Detect which cell encompasses the target text, then output its [X, Y] center coordinate. 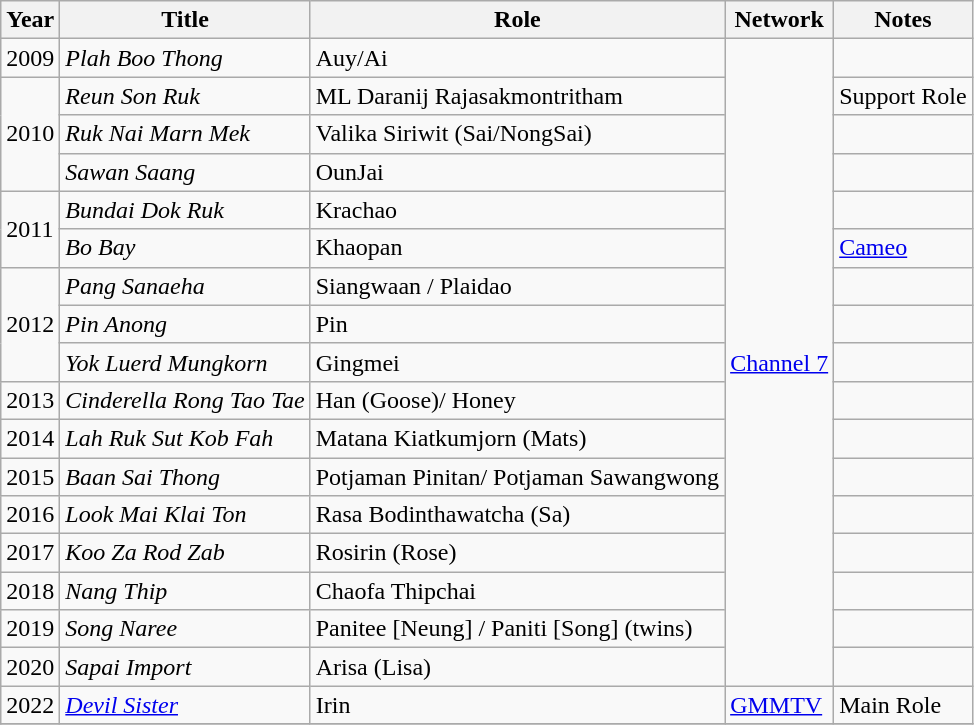
Irin [517, 705]
Ruk Nai Marn Mek [185, 134]
Panitee [Neung] / Paniti [Song] (twins) [517, 629]
Lah Ruk Sut Kob Fah [185, 438]
GMMTV [780, 705]
Yok Luerd Mungkorn [185, 362]
Rosirin (Rose) [517, 553]
Song Naree [185, 629]
Cinderella Rong Tao Tae [185, 400]
Potjaman Pinitan/ Potjaman Sawangwong [517, 477]
2020 [30, 667]
Channel 7 [780, 362]
Arisa (Lisa) [517, 667]
OunJai [517, 172]
2022 [30, 705]
2012 [30, 324]
Look Mai Klai Ton [185, 515]
Sapai Import [185, 667]
ML Daranij Rajasakmontritham [517, 96]
Reun Son Ruk [185, 96]
2013 [30, 400]
Bo Bay [185, 248]
Koo Za Rod Zab [185, 553]
Support Role [903, 96]
2015 [30, 477]
Krachao [517, 210]
2014 [30, 438]
Notes [903, 20]
Chaofa Thipchai [517, 591]
Year [30, 20]
Baan Sai Thong [185, 477]
Network [780, 20]
2019 [30, 629]
Pin Anong [185, 324]
Cameo [903, 248]
Pin [517, 324]
Bundai Dok Ruk [185, 210]
Role [517, 20]
Valika Siriwit (Sai/NongSai) [517, 134]
Sawan Saang [185, 172]
Devil Sister [185, 705]
2017 [30, 553]
2016 [30, 515]
Khaopan [517, 248]
Han (Goose)/ Honey [517, 400]
Matana Kiatkumjorn (Mats) [517, 438]
Plah Boo Thong [185, 58]
2009 [30, 58]
Nang Thip [185, 591]
Rasa Bodinthawatcha (Sa) [517, 515]
Auy/Ai [517, 58]
Siangwaan / Plaidao [517, 286]
Main Role [903, 705]
Pang Sanaeha [185, 286]
Title [185, 20]
2011 [30, 229]
2018 [30, 591]
2010 [30, 134]
Gingmei [517, 362]
